Provide the [X, Y] coordinate of the cell's center where the given text is located.  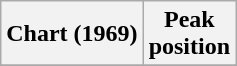
Chart (1969) [72, 34]
Peakposition [189, 34]
